Capture the cell that displays the provided text and extract its [x, y] central coordinate. 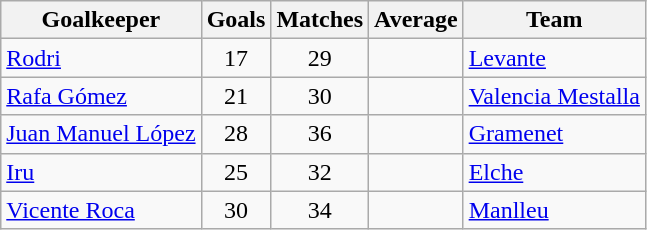
Vicente Roca [101, 210]
Elche [554, 172]
36 [320, 134]
28 [236, 134]
Matches [320, 20]
21 [236, 96]
Goalkeeper [101, 20]
Goals [236, 20]
Juan Manuel López [101, 134]
Team [554, 20]
Average [416, 20]
34 [320, 210]
32 [320, 172]
25 [236, 172]
17 [236, 58]
Levante [554, 58]
Manlleu [554, 210]
Rodri [101, 58]
Valencia Mestalla [554, 96]
29 [320, 58]
Rafa Gómez [101, 96]
Gramenet [554, 134]
Iru [101, 172]
